Search for the cell housing the specified text and yield its (x, y) center coordinate. 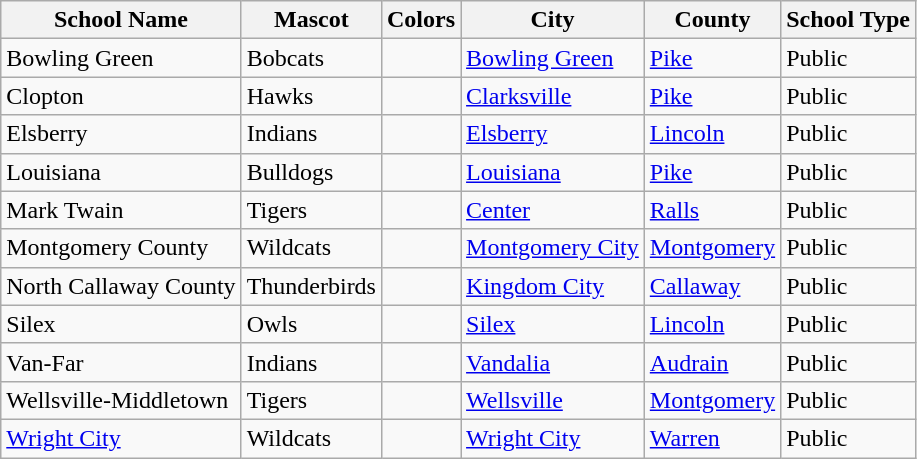
Audrain (712, 362)
Vandalia (553, 362)
Center (553, 210)
Colors (420, 20)
Montgomery City (553, 248)
Wellsville (553, 400)
Clarksville (553, 96)
Van-Far (121, 362)
School Type (848, 20)
County (712, 20)
Bulldogs (311, 172)
Thunderbirds (311, 286)
Wellsville-Middletown (121, 400)
School Name (121, 20)
North Callaway County (121, 286)
Hawks (311, 96)
Clopton (121, 96)
Warren (712, 438)
City (553, 20)
Montgomery County (121, 248)
Mascot (311, 20)
Kingdom City (553, 286)
Bobcats (311, 58)
Callaway (712, 286)
Owls (311, 324)
Mark Twain (121, 210)
Ralls (712, 210)
